Find where the given text appears and provide that cell's center as [X, Y] coordinate. 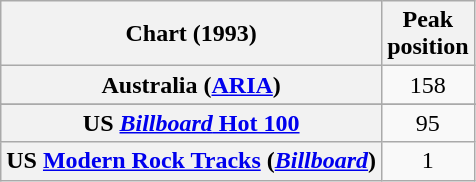
Chart (1993) [192, 34]
Peakposition [428, 34]
Australia (ARIA) [192, 85]
US Billboard Hot 100 [192, 123]
95 [428, 123]
1 [428, 161]
158 [428, 85]
US Modern Rock Tracks (Billboard) [192, 161]
